Search for the cell housing the specified text and yield its (x, y) center coordinate. 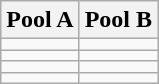
Pool B (118, 20)
Pool A (40, 20)
